Extract the (X, Y) coordinate from the center of the cell holding the provided text.  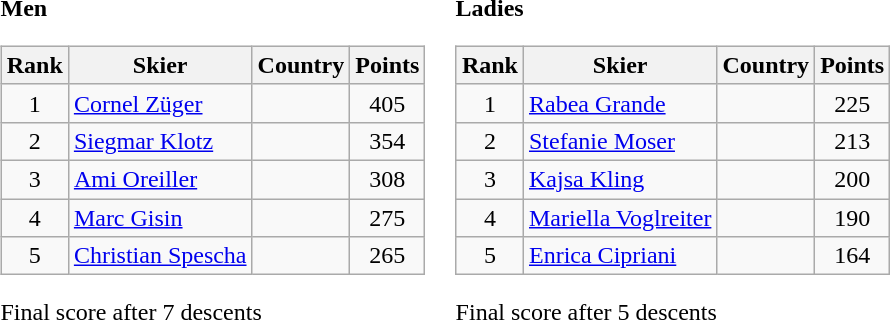
308 (388, 179)
200 (852, 179)
213 (852, 141)
164 (852, 256)
Marc Gisin (160, 217)
Cornel Züger (160, 103)
354 (388, 141)
405 (388, 103)
Stefanie Moser (620, 141)
Rabea Grande (620, 103)
275 (388, 217)
190 (852, 217)
Enrica Cipriani (620, 256)
Mariella Voglreiter (620, 217)
Ami Oreiller (160, 179)
Christian Spescha (160, 256)
Siegmar Klotz (160, 141)
265 (388, 256)
225 (852, 103)
Kajsa Kling (620, 179)
